Extract the (X, Y) coordinate from the center of the cell holding the provided text.  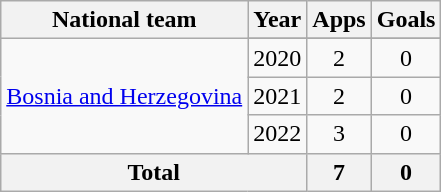
2022 (278, 134)
Year (278, 20)
Total (154, 172)
2020 (278, 58)
Goals (406, 20)
Bosnia and Herzegovina (124, 96)
2021 (278, 96)
7 (339, 172)
3 (339, 134)
National team (124, 20)
Apps (339, 20)
